Detect which cell encompasses the target text, then output its [X, Y] center coordinate. 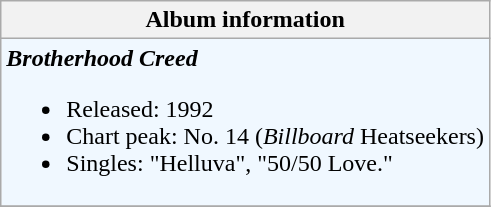
Brotherhood CreedReleased: 1992Chart peak: No. 14 (Billboard Heatseekers)Singles: "Helluva", "50/50 Love." [246, 122]
Album information [246, 20]
